Determine the (x, y) coordinate at the center of the cell enclosing the given text.  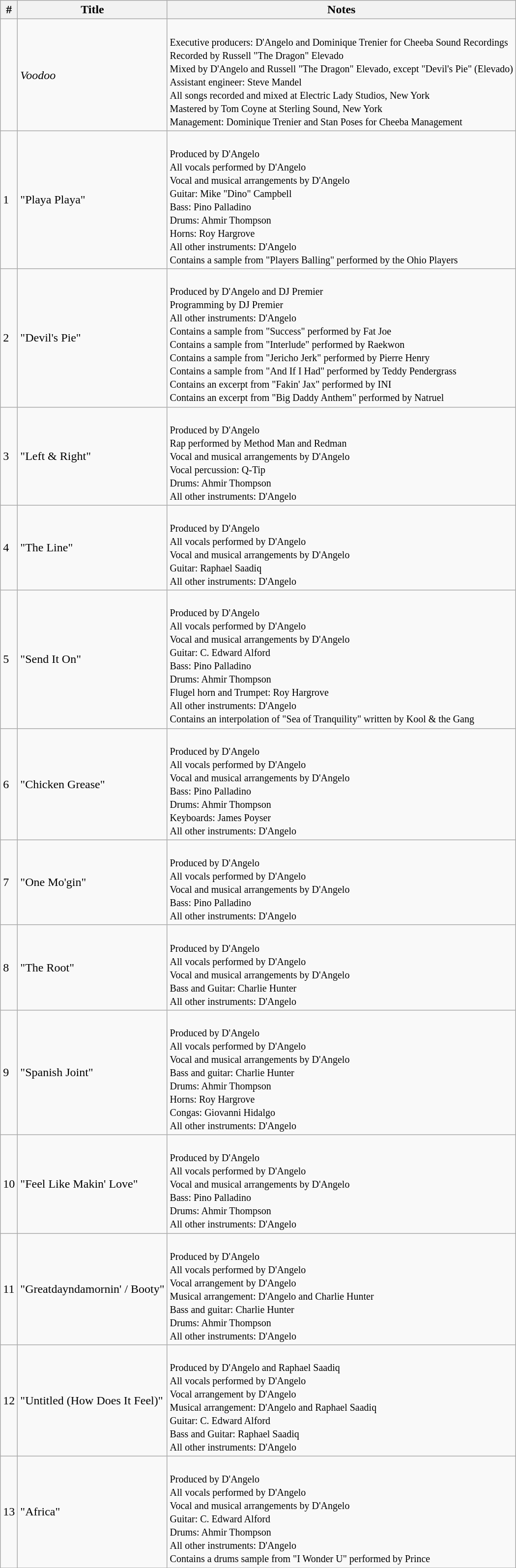
"Africa" (92, 1512)
13 (9, 1512)
Voodoo (92, 75)
2 (9, 338)
3 (9, 456)
1 (9, 200)
"One Mo'gin" (92, 883)
# (9, 10)
Produced by D'Angelo All vocals performed by D'Angelo Vocal and musical arrangements by D'Angelo Bass: Pino Palladino All other instruments: D'Angelo (341, 883)
"Spanish Joint" (92, 1072)
"Devil's Pie" (92, 338)
"Feel Like Makin' Love" (92, 1184)
12 (9, 1400)
10 (9, 1184)
"The Line" (92, 547)
6 (9, 784)
"The Root" (92, 967)
"Playa Playa" (92, 200)
8 (9, 967)
"Untitled (How Does It Feel)" (92, 1400)
Notes (341, 10)
4 (9, 547)
11 (9, 1289)
"Chicken Grease" (92, 784)
7 (9, 883)
5 (9, 659)
"Greatdayndamornin' / Booty" (92, 1289)
9 (9, 1072)
Title (92, 10)
"Left & Right" (92, 456)
"Send It On" (92, 659)
